From the cell containing the given text, extract its center point as [x, y] coordinate. 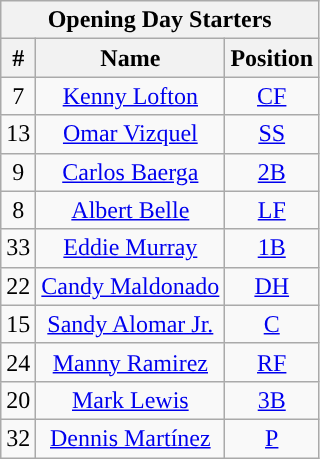
Albert Belle [130, 210]
2B [272, 172]
13 [18, 134]
Mark Lewis [130, 400]
Position [272, 58]
LF [272, 210]
Manny Ramirez [130, 362]
Sandy Alomar Jr. [130, 324]
DH [272, 286]
20 [18, 400]
Omar Vizquel [130, 134]
Carlos Baerga [130, 172]
22 [18, 286]
P [272, 438]
24 [18, 362]
C [272, 324]
Candy Maldonado [130, 286]
Opening Day Starters [160, 20]
RF [272, 362]
1B [272, 248]
# [18, 58]
7 [18, 96]
Eddie Murray [130, 248]
8 [18, 210]
3B [272, 400]
CF [272, 96]
9 [18, 172]
33 [18, 248]
Dennis Martínez [130, 438]
15 [18, 324]
Name [130, 58]
32 [18, 438]
Kenny Lofton [130, 96]
SS [272, 134]
